Output the [X, Y] coordinate of the center of the cell containing the given text.  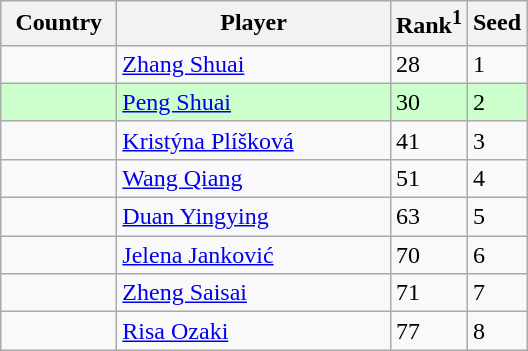
Rank1 [428, 24]
Country [59, 24]
Duan Yingying [254, 217]
Zheng Saisai [254, 293]
77 [428, 331]
30 [428, 102]
Jelena Janković [254, 255]
51 [428, 178]
3 [496, 140]
41 [428, 140]
Zhang Shuai [254, 64]
1 [496, 64]
Wang Qiang [254, 178]
4 [496, 178]
Kristýna Plíšková [254, 140]
71 [428, 293]
8 [496, 331]
63 [428, 217]
7 [496, 293]
6 [496, 255]
Player [254, 24]
Risa Ozaki [254, 331]
5 [496, 217]
28 [428, 64]
2 [496, 102]
Peng Shuai [254, 102]
70 [428, 255]
Seed [496, 24]
